From the cell containing the given text, extract its center point as [X, Y] coordinate. 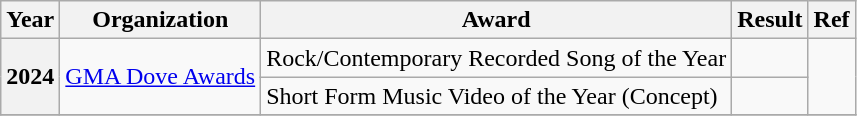
Rock/Contemporary Recorded Song of the Year [496, 58]
Year [30, 20]
Short Form Music Video of the Year (Concept) [496, 96]
Organization [160, 20]
GMA Dove Awards [160, 77]
2024 [30, 77]
Award [496, 20]
Result [770, 20]
Ref [832, 20]
